Locate the cell with the specified text and output its (X, Y) center coordinate. 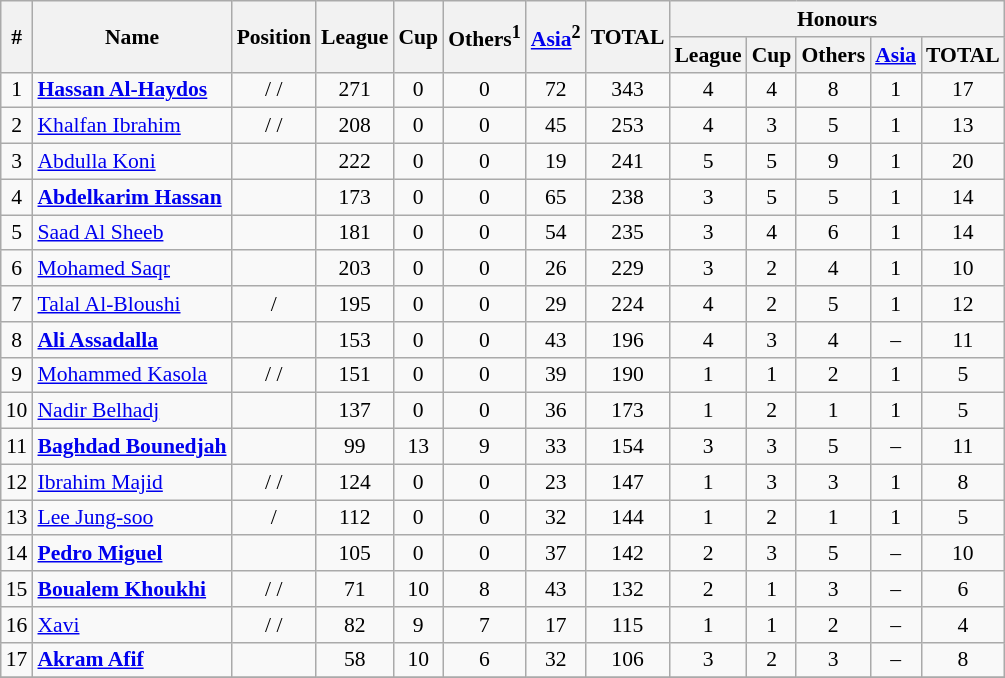
208 (354, 126)
Boualem Khoukhi (132, 589)
72 (556, 90)
137 (354, 411)
Saad Al Sheeb (132, 233)
203 (354, 269)
Lee Jung-soo (132, 518)
65 (556, 197)
19 (556, 162)
# (17, 36)
222 (354, 162)
238 (628, 197)
Others (833, 55)
39 (556, 375)
Ali Assadalla (132, 340)
105 (354, 554)
124 (354, 482)
26 (556, 269)
33 (556, 447)
58 (354, 660)
Honours (836, 19)
Asia2 (556, 36)
Pedro Miguel (132, 554)
190 (628, 375)
71 (354, 589)
132 (628, 589)
154 (628, 447)
343 (628, 90)
Nadir Belhadj (132, 411)
Akram Afif (132, 660)
241 (628, 162)
142 (628, 554)
Mohamed Saqr (132, 269)
23 (556, 482)
20 (963, 162)
106 (628, 660)
45 (556, 126)
144 (628, 518)
37 (556, 554)
82 (354, 625)
229 (628, 269)
54 (556, 233)
153 (354, 340)
Abdulla Koni (132, 162)
271 (354, 90)
Abdelkarim Hassan (132, 197)
Xavi (132, 625)
Mohammed Kasola (132, 375)
16 (17, 625)
Asia (896, 55)
36 (556, 411)
112 (354, 518)
181 (354, 233)
Position (274, 36)
196 (628, 340)
151 (354, 375)
224 (628, 304)
253 (628, 126)
115 (628, 625)
Others1 (484, 36)
147 (628, 482)
15 (17, 589)
Khalfan Ibrahim (132, 126)
Name (132, 36)
Baghdad Bounedjah (132, 447)
29 (556, 304)
Ibrahim Majid (132, 482)
99 (354, 447)
195 (354, 304)
Talal Al-Bloushi (132, 304)
Hassan Al-Haydos (132, 90)
235 (628, 233)
